Detect which cell encompasses the target text, then output its [X, Y] center coordinate. 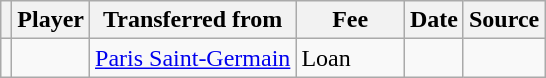
Transferred from [193, 20]
Loan [350, 58]
Source [504, 20]
Paris Saint-Germain [193, 58]
Fee [350, 20]
Date [434, 20]
Player [51, 20]
